Pinpoint the cell where the given text exists, returning its (x, y) midpoint coordinate. 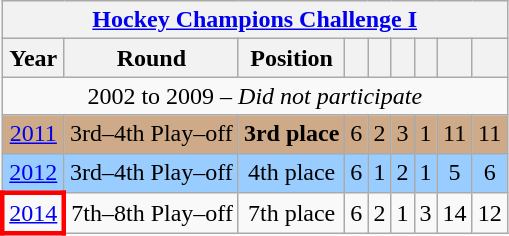
Position (291, 58)
4th place (291, 173)
3rd place (291, 134)
7th place (291, 214)
2014 (33, 214)
2002 to 2009 – Did not participate (254, 96)
Year (33, 58)
5 (454, 173)
14 (454, 214)
12 (490, 214)
7th–8th Play–off (151, 214)
2011 (33, 134)
Round (151, 58)
2012 (33, 173)
Hockey Champions Challenge I (254, 20)
